Return [x, y] of the center of cell containing provided text 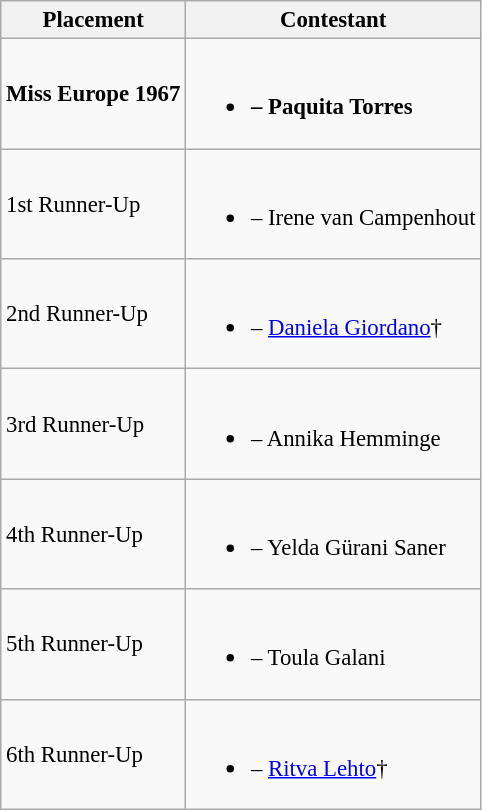
– Yelda Gürani Saner [334, 534]
– Annika Hemminge [334, 424]
4th Runner-Up [94, 534]
Miss Europe 1967 [94, 94]
Contestant [334, 20]
Placement [94, 20]
5th Runner-Up [94, 644]
– Irene van Campenhout [334, 204]
– Daniela Giordano† [334, 314]
– Paquita Torres [334, 94]
2nd Runner-Up [94, 314]
1st Runner-Up [94, 204]
3rd Runner-Up [94, 424]
– Ritva Lehto† [334, 754]
6th Runner-Up [94, 754]
– Toula Galani [334, 644]
